From the cell containing the given text, extract its center point as (X, Y) coordinate. 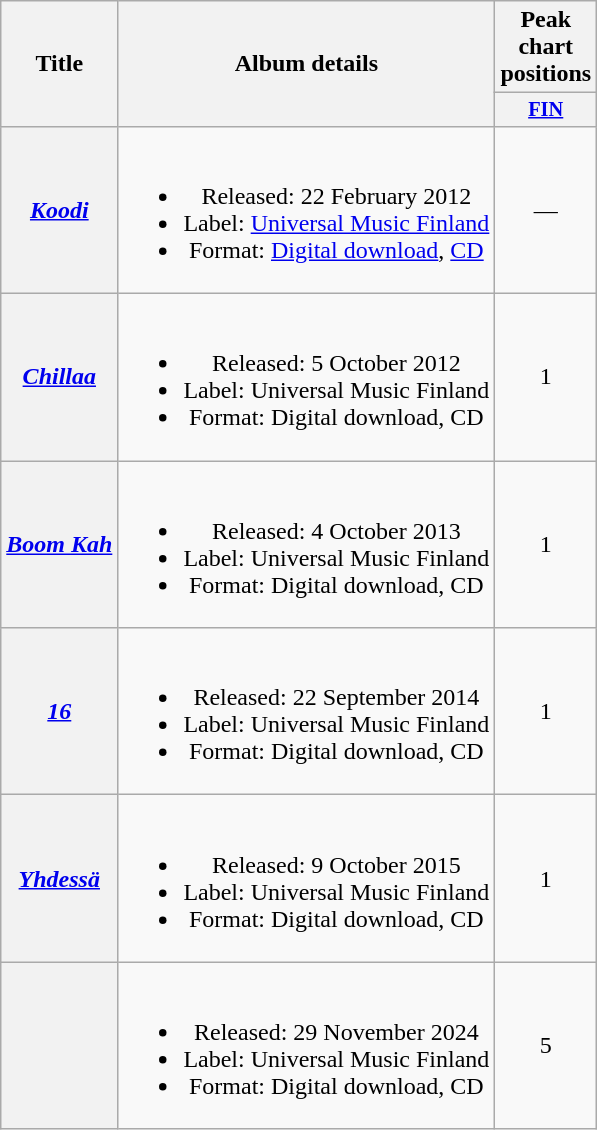
Album details (306, 64)
Released: 4 October 2013Label: Universal Music FinlandFormat: Digital download, CD (306, 544)
Released: 22 September 2014Label: Universal Music FinlandFormat: Digital download, CD (306, 712)
— (546, 210)
5 (546, 1046)
Koodi (60, 210)
Released: 9 October 2015Label: Universal Music FinlandFormat: Digital download, CD (306, 878)
Chillaa (60, 378)
Released: 22 February 2012Label: Universal Music FinlandFormat: Digital download, CD (306, 210)
Title (60, 64)
16 (60, 712)
Released: 29 November 2024Label: Universal Music FinlandFormat: Digital download, CD (306, 1046)
Released: 5 October 2012Label: Universal Music FinlandFormat: Digital download, CD (306, 378)
Yhdessä (60, 878)
FIN (546, 110)
Boom Kah (60, 544)
Peak chart positions (546, 47)
